Provide the [x, y] coordinate of the cell's center where the given text is located.  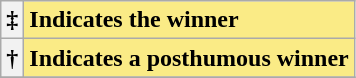
Indicates a posthumous winner [189, 58]
‡ [12, 20]
Indicates the winner [189, 20]
† [12, 58]
